Pinpoint the cell where the given text exists, returning its [x, y] midpoint coordinate. 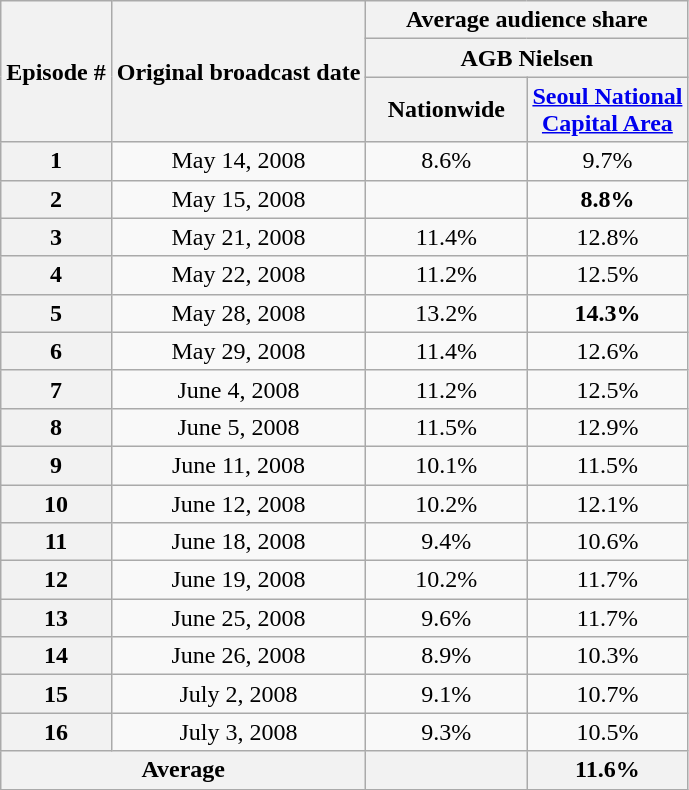
3 [56, 237]
May 14, 2008 [238, 161]
4 [56, 275]
June 26, 2008 [238, 656]
Original broadcast date [238, 72]
12.8% [608, 237]
1 [56, 161]
10.3% [608, 656]
8.8% [608, 199]
9.7% [608, 161]
9.4% [446, 542]
June 5, 2008 [238, 427]
14.3% [608, 313]
12.9% [608, 427]
10.7% [608, 694]
11.6% [608, 770]
6 [56, 351]
May 29, 2008 [238, 351]
June 25, 2008 [238, 618]
June 19, 2008 [238, 580]
9.6% [446, 618]
May 21, 2008 [238, 237]
12 [56, 580]
5 [56, 313]
8.6% [446, 161]
13.2% [446, 313]
12.6% [608, 351]
Episode # [56, 72]
8 [56, 427]
9.3% [446, 732]
16 [56, 732]
June 11, 2008 [238, 465]
July 2, 2008 [238, 694]
May 22, 2008 [238, 275]
May 28, 2008 [238, 313]
12.1% [608, 503]
May 15, 2008 [238, 199]
June 4, 2008 [238, 389]
13 [56, 618]
AGB Nielsen [527, 58]
10 [56, 503]
7 [56, 389]
15 [56, 694]
10.6% [608, 542]
8.9% [446, 656]
9 [56, 465]
June 18, 2008 [238, 542]
July 3, 2008 [238, 732]
9.1% [446, 694]
11 [56, 542]
14 [56, 656]
June 12, 2008 [238, 503]
Average [184, 770]
Seoul National Capital Area [608, 110]
2 [56, 199]
10.1% [446, 465]
Nationwide [446, 110]
Average audience share [527, 20]
10.5% [608, 732]
